From the cell containing the given text, extract its center point as (X, Y) coordinate. 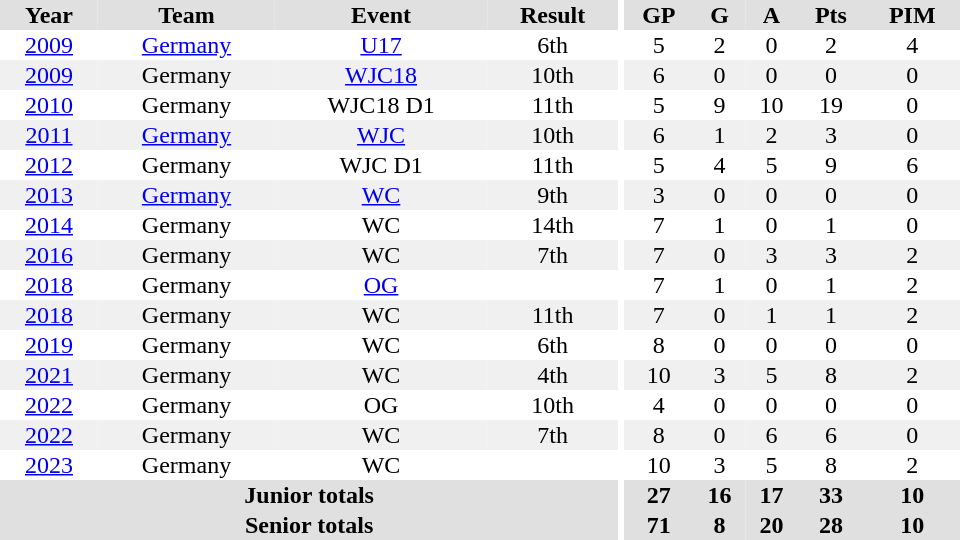
WJC D1 (381, 165)
2019 (49, 345)
G (720, 15)
4th (552, 375)
20 (772, 525)
9th (552, 195)
Event (381, 15)
WJC18 D1 (381, 105)
2012 (49, 165)
2013 (49, 195)
2016 (49, 255)
19 (830, 105)
16 (720, 495)
14th (552, 225)
Junior totals (309, 495)
GP (659, 15)
Year (49, 15)
2021 (49, 375)
71 (659, 525)
Senior totals (309, 525)
Pts (830, 15)
PIM (912, 15)
27 (659, 495)
2023 (49, 465)
WJC18 (381, 75)
U17 (381, 45)
Team (186, 15)
2014 (49, 225)
17 (772, 495)
33 (830, 495)
28 (830, 525)
2010 (49, 105)
2011 (49, 135)
WJC (381, 135)
A (772, 15)
Result (552, 15)
